Find where the given text appears and provide that cell's center as [x, y] coordinate. 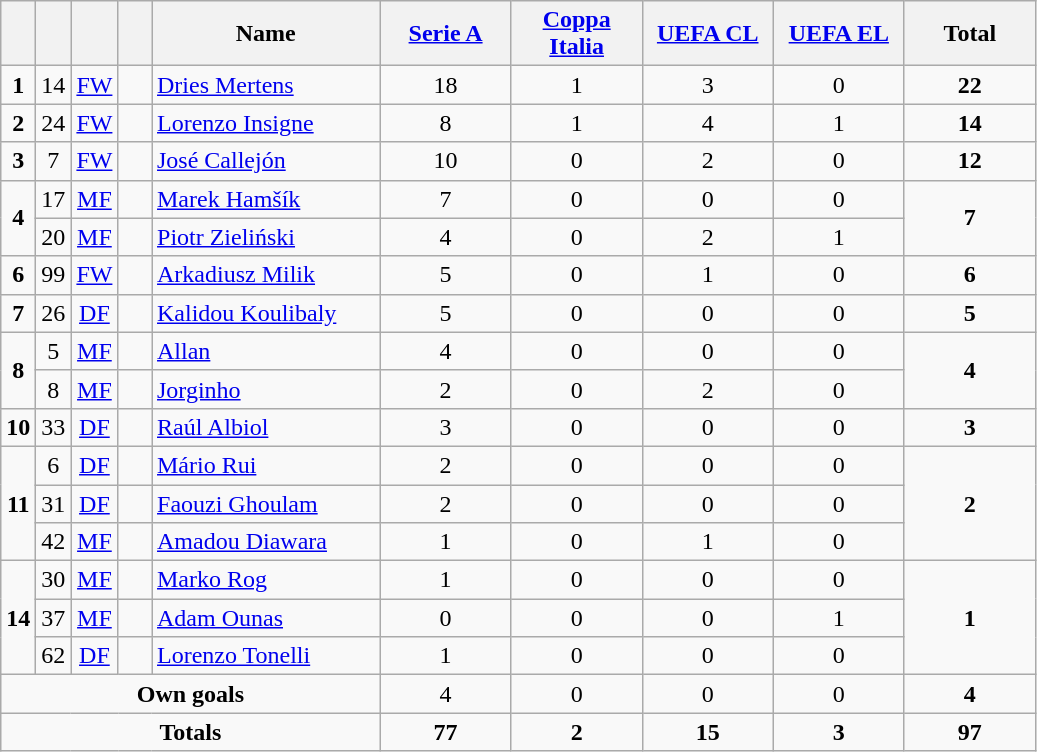
Total [970, 34]
Adam Ounas [266, 618]
Serie A [446, 34]
Piotr Zieliński [266, 237]
26 [54, 313]
Coppa Italia [576, 34]
UEFA EL [838, 34]
UEFA CL [708, 34]
18 [446, 85]
José Callejón [266, 161]
77 [446, 732]
99 [54, 275]
Totals [190, 732]
Own goals [190, 694]
30 [54, 580]
12 [970, 161]
Lorenzo Insigne [266, 123]
Lorenzo Tonelli [266, 656]
97 [970, 732]
17 [54, 199]
62 [54, 656]
Kalidou Koulibaly [266, 313]
Marek Hamšík [266, 199]
Amadou Diawara [266, 542]
24 [54, 123]
31 [54, 503]
Arkadiusz Milik [266, 275]
Marko Rog [266, 580]
Jorginho [266, 389]
42 [54, 542]
Raúl Albiol [266, 427]
15 [708, 732]
Name [266, 34]
Allan [266, 351]
11 [18, 503]
Dries Mertens [266, 85]
Faouzi Ghoulam [266, 503]
33 [54, 427]
37 [54, 618]
22 [970, 85]
20 [54, 237]
Mário Rui [266, 465]
